Search for the cell housing the specified text and yield its [x, y] center coordinate. 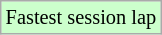
Fastest session lap [81, 17]
